Extract the [x, y] coordinate from the center of the cell holding the provided text.  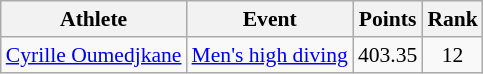
Cyrille Oumedjkane [94, 55]
Rank [452, 19]
Men's high diving [270, 55]
Event [270, 19]
Athlete [94, 19]
Points [388, 19]
12 [452, 55]
403.35 [388, 55]
